Detect which cell encompasses the target text, then output its (x, y) center coordinate. 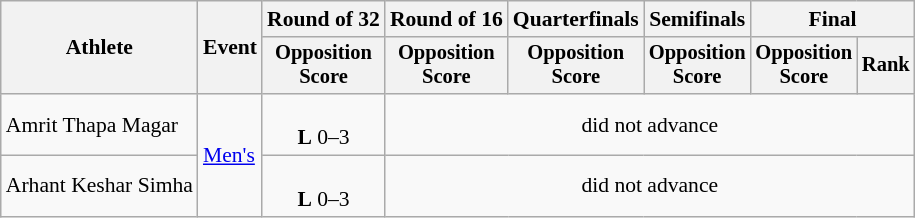
Round of 16 (446, 19)
Quarterfinals (576, 19)
Event (230, 48)
Arhant Keshar Simha (100, 186)
Rank (886, 66)
Semifinals (698, 19)
Round of 32 (324, 19)
Final (832, 19)
Athlete (100, 48)
Men's (230, 155)
Amrit Thapa Magar (100, 124)
